Detect which cell encompasses the target text, then output its [X, Y] center coordinate. 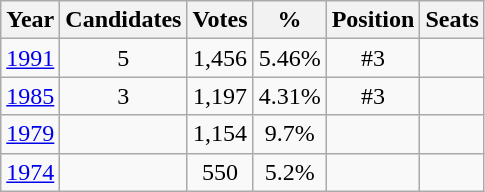
5.46% [290, 58]
5.2% [290, 172]
4.31% [290, 96]
Position [373, 20]
% [290, 20]
Year [30, 20]
1985 [30, 96]
5 [124, 58]
3 [124, 96]
Candidates [124, 20]
550 [220, 172]
1974 [30, 172]
1,456 [220, 58]
1,197 [220, 96]
1979 [30, 134]
Seats [452, 20]
1,154 [220, 134]
9.7% [290, 134]
Votes [220, 20]
1991 [30, 58]
